Search for the cell housing the specified text and yield its [X, Y] center coordinate. 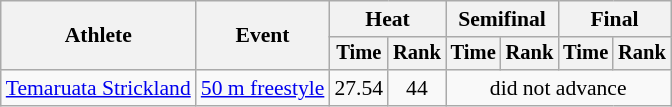
Semifinal [502, 19]
Heat [387, 19]
27.54 [358, 88]
44 [417, 88]
did not advance [558, 88]
50 m freestyle [263, 88]
Athlete [98, 36]
Event [263, 36]
Temaruata Strickland [98, 88]
Final [614, 19]
